Scan for the cell matching the given text and deliver its (x, y) coordinate at center. 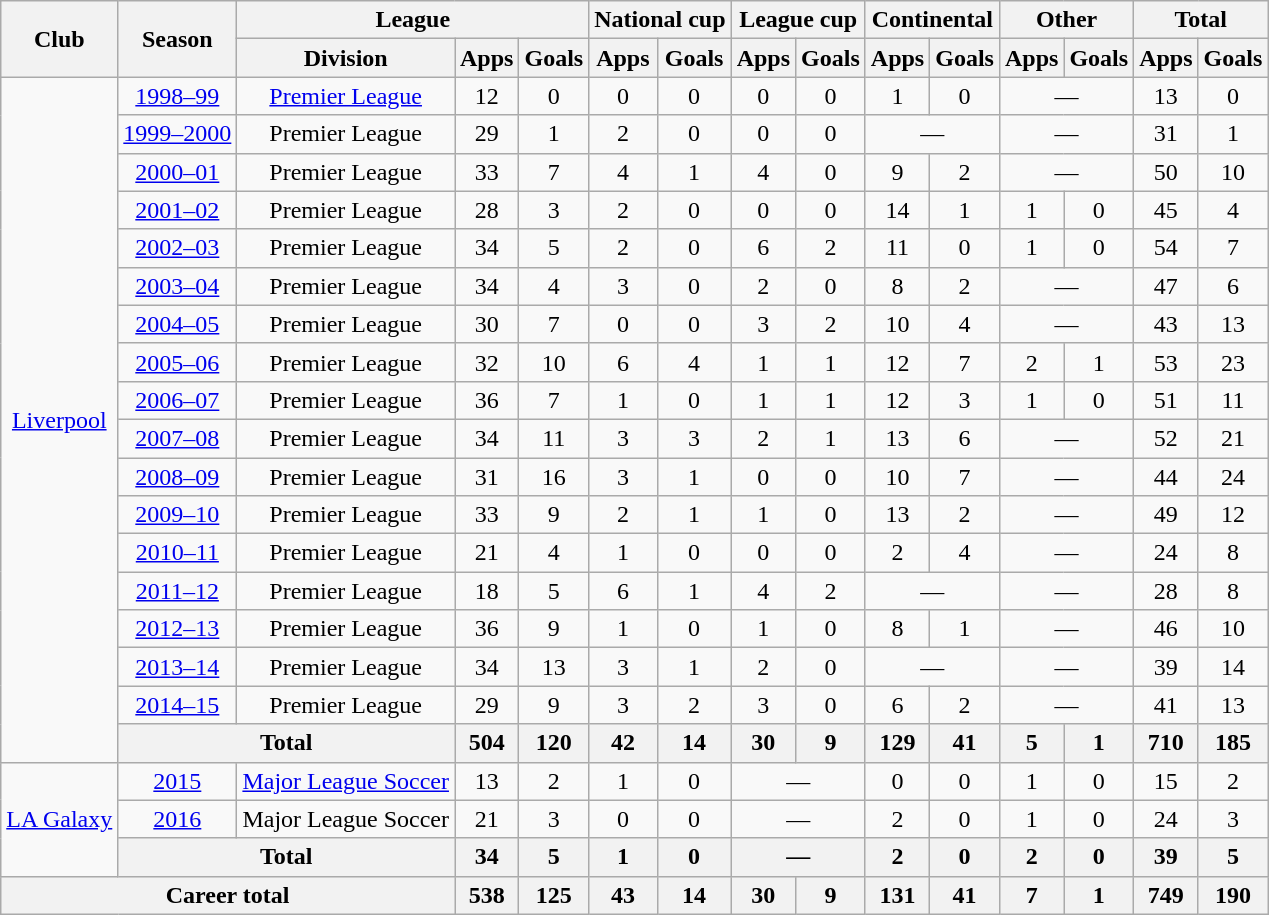
42 (623, 743)
125 (554, 895)
749 (1166, 895)
45 (1166, 210)
Other (1066, 20)
2013–14 (178, 667)
1998–99 (178, 96)
131 (897, 895)
504 (486, 743)
52 (1166, 438)
54 (1166, 248)
1999–2000 (178, 134)
23 (1233, 362)
League (413, 20)
129 (897, 743)
2000–01 (178, 172)
185 (1233, 743)
Continental (932, 20)
2010–11 (178, 553)
2011–12 (178, 591)
2015 (178, 781)
18 (486, 591)
32 (486, 362)
Liverpool (60, 420)
15 (1166, 781)
16 (554, 477)
LA Galaxy (60, 819)
Career total (228, 895)
51 (1166, 400)
League cup (798, 20)
538 (486, 895)
2001–02 (178, 210)
2008–09 (178, 477)
Club (60, 39)
Season (178, 39)
47 (1166, 286)
National cup (660, 20)
2007–08 (178, 438)
Division (346, 58)
2016 (178, 819)
710 (1166, 743)
46 (1166, 629)
120 (554, 743)
53 (1166, 362)
2002–03 (178, 248)
2004–05 (178, 324)
44 (1166, 477)
49 (1166, 515)
2014–15 (178, 705)
2003–04 (178, 286)
50 (1166, 172)
2005–06 (178, 362)
2012–13 (178, 629)
2006–07 (178, 400)
2009–10 (178, 515)
190 (1233, 895)
